Determine the [x, y] coordinate at the center of the cell enclosing the given text.  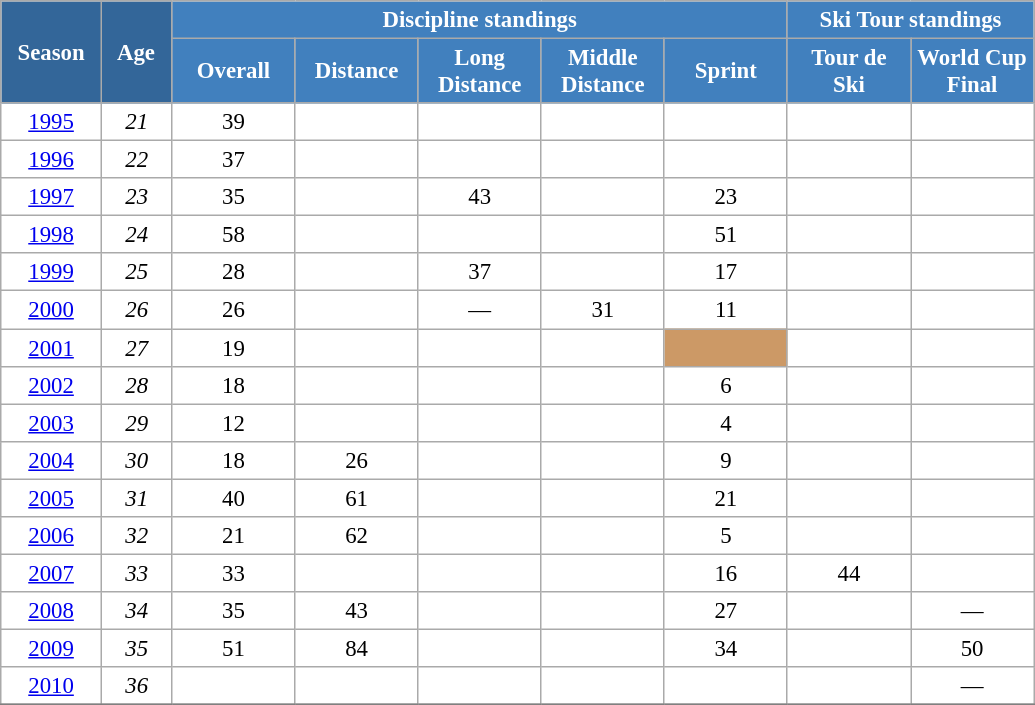
16 [726, 573]
32 [136, 536]
30 [136, 460]
Tour deSki [848, 72]
58 [234, 235]
2000 [52, 310]
19 [234, 348]
1995 [52, 122]
2004 [52, 460]
1999 [52, 273]
12 [234, 423]
2006 [52, 536]
2010 [52, 686]
61 [356, 498]
62 [356, 536]
2008 [52, 611]
9 [726, 460]
Distance [356, 72]
1998 [52, 235]
29 [136, 423]
17 [726, 273]
2007 [52, 573]
1996 [52, 160]
22 [136, 160]
4 [726, 423]
6 [726, 385]
44 [848, 573]
Age [136, 52]
5 [726, 536]
24 [136, 235]
Ski Tour standings [910, 20]
2002 [52, 385]
39 [234, 122]
1997 [52, 197]
Discipline standings [480, 20]
40 [234, 498]
11 [726, 310]
Long Distance [480, 72]
2001 [52, 348]
50 [972, 648]
36 [136, 686]
World CupFinal [972, 72]
Season [52, 52]
2003 [52, 423]
Middle Distance [602, 72]
Sprint [726, 72]
2005 [52, 498]
Overall [234, 72]
84 [356, 648]
25 [136, 273]
2009 [52, 648]
